Provide the [x, y] coordinate of the cell's center where the given text is located.  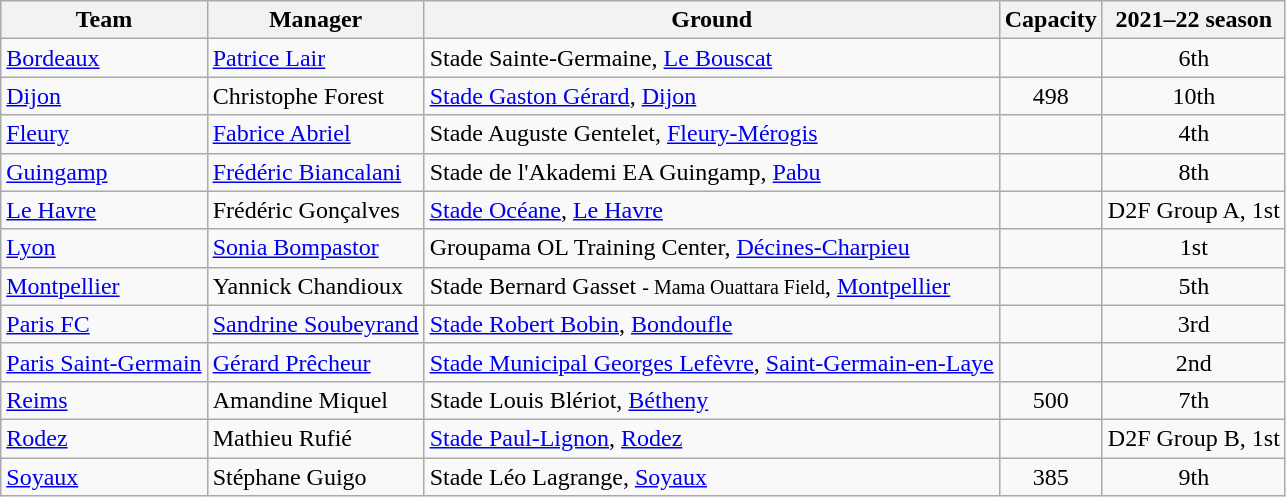
Stade Sainte-Germaine, Le Bouscat [712, 58]
Frédéric Gonçalves [316, 210]
Capacity [1050, 20]
2021–22 season [1194, 20]
Groupama OL Training Center, Décines-Charpieu [712, 248]
Manager [316, 20]
Dijon [104, 96]
Stade Robert Bobin, Bondoufle [712, 324]
1st [1194, 248]
Stade Bernard Gasset - Mama Ouattara Field, Montpellier [712, 286]
Amandine Miquel [316, 400]
Paris FC [104, 324]
Yannick Chandioux [316, 286]
Stade Gaston Gérard, Dijon [712, 96]
Rodez [104, 438]
Stade Paul-Lignon, Rodez [712, 438]
Sandrine Soubeyrand [316, 324]
Lyon [104, 248]
Stade Auguste Gentelet, Fleury-Mérogis [712, 134]
Soyaux [104, 477]
Paris Saint-Germain [104, 362]
Fleury [104, 134]
500 [1050, 400]
385 [1050, 477]
5th [1194, 286]
Stade Léo Lagrange, Soyaux [712, 477]
10th [1194, 96]
498 [1050, 96]
6th [1194, 58]
Stéphane Guigo [316, 477]
3rd [1194, 324]
Patrice Lair [316, 58]
Team [104, 20]
Stade Municipal Georges Lefèvre, Saint-Germain-en-Laye [712, 362]
Christophe Forest [316, 96]
Montpellier [104, 286]
Stade de l'Akademi EA Guingamp, Pabu [712, 172]
9th [1194, 477]
Guingamp [104, 172]
Sonia Bompastor [316, 248]
Fabrice Abriel [316, 134]
Stade Louis Blériot, Bétheny [712, 400]
Frédéric Biancalani [316, 172]
Gérard Prêcheur [316, 362]
Stade Océane, Le Havre [712, 210]
7th [1194, 400]
Le Havre [104, 210]
Bordeaux [104, 58]
2nd [1194, 362]
Mathieu Rufié [316, 438]
D2F Group A, 1st [1194, 210]
4th [1194, 134]
8th [1194, 172]
Reims [104, 400]
Ground [712, 20]
D2F Group B, 1st [1194, 438]
